Determine the (X, Y) coordinate at the center of the cell enclosing the given text.  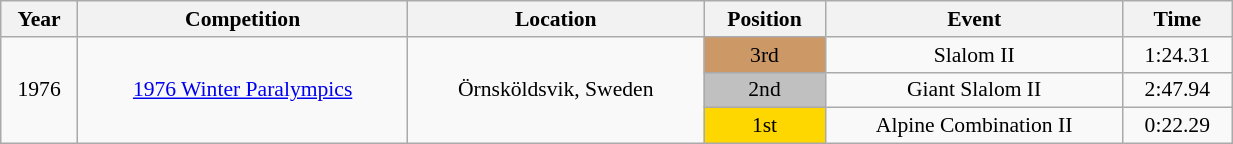
Event (974, 19)
2:47.94 (1178, 90)
0:22.29 (1178, 126)
Slalom II (974, 55)
3rd (765, 55)
Time (1178, 19)
Örnsköldsvik, Sweden (556, 90)
1976 Winter Paralympics (242, 90)
Competition (242, 19)
Location (556, 19)
Position (765, 19)
Giant Slalom II (974, 90)
Year (40, 19)
1st (765, 126)
Alpine Combination II (974, 126)
1976 (40, 90)
2nd (765, 90)
1:24.31 (1178, 55)
